Locate the cell with the specified text and output its (X, Y) center coordinate. 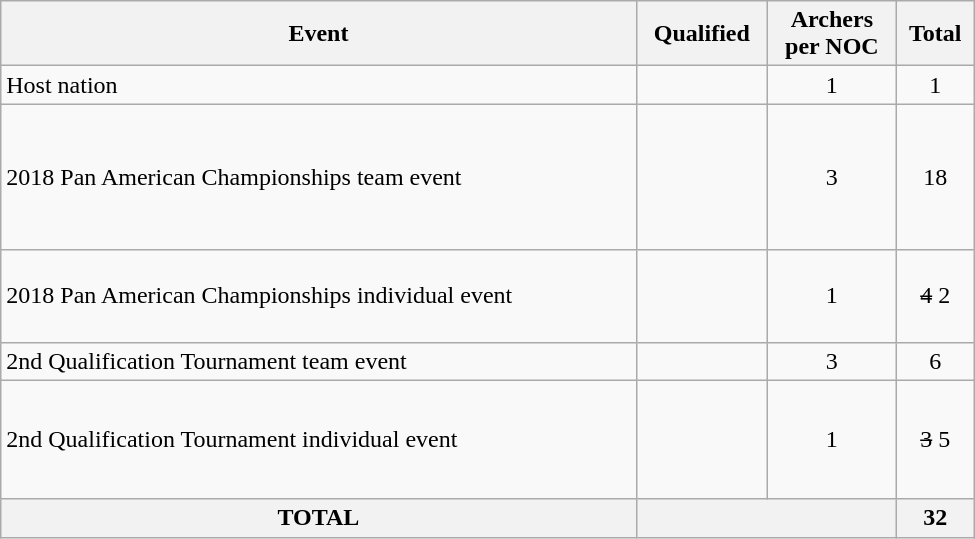
2nd Qualification Tournament team event (318, 361)
Archers per NOC (832, 34)
3 5 (935, 440)
18 (935, 177)
TOTAL (318, 518)
32 (935, 518)
Event (318, 34)
2nd Qualification Tournament individual event (318, 440)
6 (935, 361)
Total (935, 34)
2018 Pan American Championships individual event (318, 296)
Qualified (702, 34)
Host nation (318, 85)
2018 Pan American Championships team event (318, 177)
4 2 (935, 296)
